Return the (X, Y) coordinate for the center point of the cell that contains the specified text.  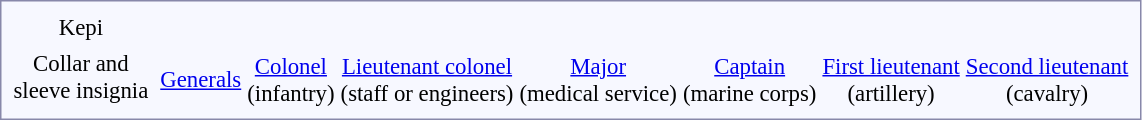
Second lieutenant(cavalry) (1047, 80)
Kepi (81, 27)
Captain(marine corps) (749, 80)
Lieutenant colonel(staff or engineers) (427, 80)
Generals (201, 80)
Major(medical service) (598, 80)
Collar andsleeve insignia (81, 76)
First lieutenant(artillery) (891, 80)
Colonel(infantry) (291, 80)
